Extract the (x, y) coordinate from the center of the cell holding the provided text.  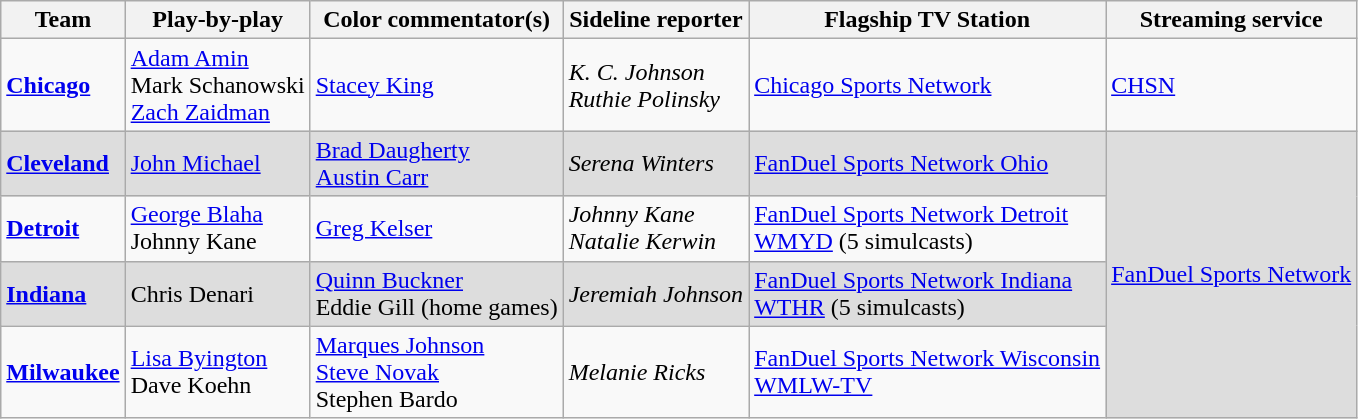
FanDuel Sports Network WisconsinWMLW-TV (928, 372)
Chicago Sports Network (928, 85)
Indiana (63, 294)
K. C. Johnson Ruthie Polinsky (656, 85)
Melanie Ricks (656, 372)
Streaming service (1232, 20)
Detroit (63, 228)
FanDuel Sports Network IndianaWTHR (5 simulcasts) (928, 294)
Play-by-play (218, 20)
Milwaukee (63, 372)
Flagship TV Station (928, 20)
Marques Johnson Steve Novak Stephen Bardo (436, 372)
Stacey King (436, 85)
Serena Winters (656, 164)
John Michael (218, 164)
Greg Kelser (436, 228)
Team (63, 20)
Chicago (63, 85)
Johnny Kane Natalie Kerwin (656, 228)
CHSN (1232, 85)
FanDuel Sports Network (1232, 274)
George Blaha Johnny Kane (218, 228)
Quinn BucknerEddie Gill (home games) (436, 294)
Jeremiah Johnson (656, 294)
Sideline reporter (656, 20)
Color commentator(s) (436, 20)
FanDuel Sports Network Ohio (928, 164)
Lisa Byington Dave Koehn (218, 372)
Chris Denari (218, 294)
Adam Amin Mark Schanowski Zach Zaidman (218, 85)
Cleveland (63, 164)
Brad DaughertyAustin Carr (436, 164)
FanDuel Sports Network DetroitWMYD (5 simulcasts) (928, 228)
